Pinpoint the cell where the given text exists, returning its (X, Y) midpoint coordinate. 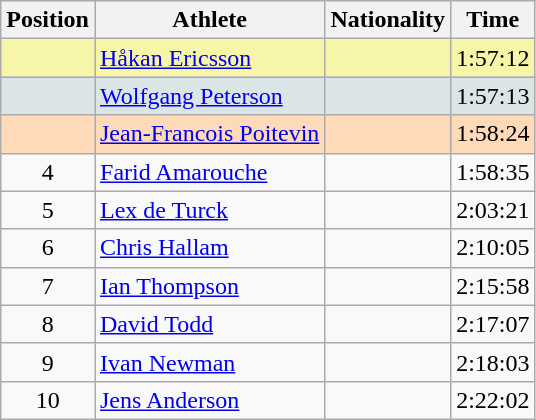
Jean-Francois Poitevin (209, 134)
Chris Hallam (209, 248)
Farid Amarouche (209, 172)
Lex de Turck (209, 210)
Ivan Newman (209, 362)
Wolfgang Peterson (209, 96)
4 (48, 172)
Jens Anderson (209, 400)
2:22:02 (493, 400)
1:57:12 (493, 58)
Position (48, 20)
2:10:05 (493, 248)
2:17:07 (493, 324)
10 (48, 400)
9 (48, 362)
2:18:03 (493, 362)
8 (48, 324)
Håkan Ericsson (209, 58)
1:58:24 (493, 134)
Time (493, 20)
6 (48, 248)
1:58:35 (493, 172)
5 (48, 210)
Athlete (209, 20)
Ian Thompson (209, 286)
David Todd (209, 324)
7 (48, 286)
Nationality (388, 20)
2:03:21 (493, 210)
2:15:58 (493, 286)
1:57:13 (493, 96)
